Provide the (X, Y) coordinate of the cell's center where the given text is located.  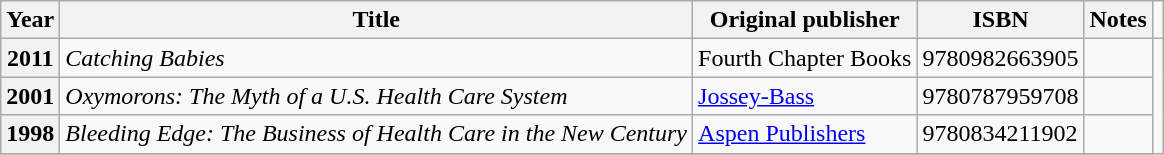
9780787959708 (1000, 96)
Catching Babies (376, 58)
Notes (1118, 20)
Original publisher (805, 20)
2001 (30, 96)
Jossey-Bass (805, 96)
9780834211902 (1000, 134)
ISBN (1000, 20)
2011 (30, 58)
Title (376, 20)
Bleeding Edge: The Business of Health Care in the New Century (376, 134)
9780982663905 (1000, 58)
Oxymorons: The Myth of a U.S. Health Care System (376, 96)
1998 (30, 134)
Aspen Publishers (805, 134)
Year (30, 20)
Fourth Chapter Books (805, 58)
